Scan for the cell matching the given text and deliver its [x, y] coordinate at center. 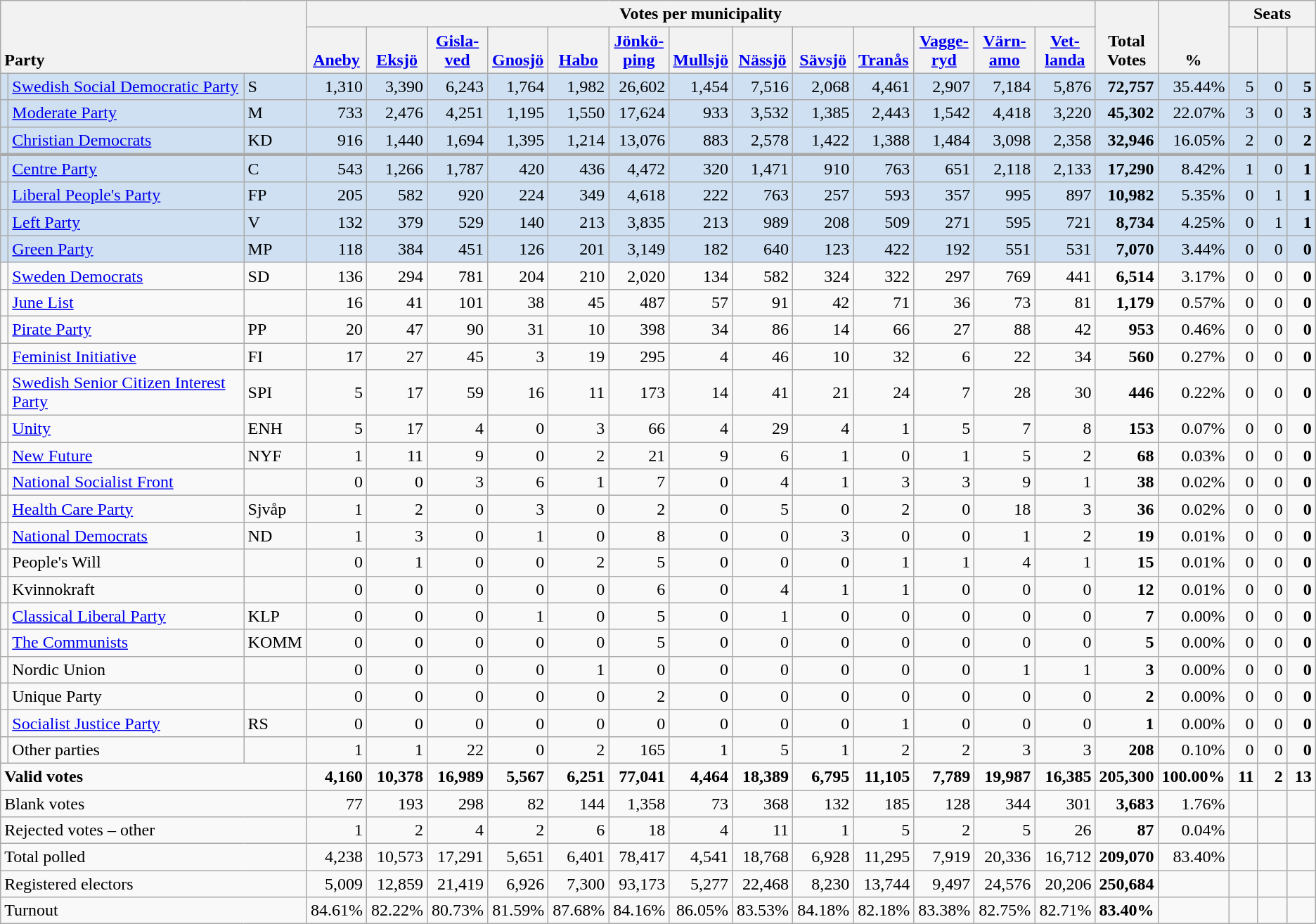
118 [336, 249]
84.61% [336, 911]
769 [1005, 276]
10,573 [397, 857]
4,418 [1005, 113]
KD [275, 141]
M [275, 113]
298 [458, 804]
31 [518, 329]
721 [1065, 222]
Total Votes [1126, 37]
KLP [275, 616]
Unique Party [127, 696]
5,651 [518, 857]
2,118 [1005, 169]
People's Will [127, 563]
0.46% [1194, 329]
6,401 [579, 857]
Unity [127, 429]
193 [397, 804]
2,133 [1065, 169]
4,238 [336, 857]
910 [823, 169]
86.05% [701, 911]
420 [518, 169]
19,987 [1005, 776]
1.76% [1194, 804]
349 [579, 195]
91 [763, 302]
National Democrats [127, 536]
SPI [275, 392]
90 [458, 329]
35.44% [1194, 86]
379 [397, 222]
201 [579, 249]
16.05% [1194, 141]
222 [701, 195]
7,300 [579, 884]
87 [1126, 830]
78,417 [639, 857]
Aneby [336, 51]
Moderate Party [127, 113]
294 [397, 276]
Pirate Party [127, 329]
17,624 [639, 113]
153 [1126, 429]
82.71% [1065, 911]
487 [639, 302]
5,277 [701, 884]
Swedish Senior Citizen Interest Party [127, 392]
6,514 [1126, 276]
46 [763, 357]
Eksjö [397, 51]
22.07% [1194, 113]
C [275, 169]
17,290 [1126, 169]
4.25% [1194, 222]
2,907 [944, 86]
New Future [127, 456]
32,946 [1126, 141]
3,098 [1005, 141]
543 [336, 169]
Vet- landa [1065, 51]
26,602 [639, 86]
441 [1065, 276]
1,385 [823, 113]
0.10% [1194, 750]
KOMM [275, 643]
4,251 [458, 113]
0.57% [1194, 302]
7,184 [1005, 86]
6,928 [823, 857]
384 [397, 249]
The Communists [127, 643]
1,694 [458, 141]
531 [1065, 249]
6,243 [458, 86]
10,982 [1126, 195]
77,041 [639, 776]
250,684 [1126, 884]
0.07% [1194, 429]
595 [1005, 222]
7,789 [944, 776]
Votes per municipality [700, 14]
13,744 [884, 884]
88 [1005, 329]
Other parties [127, 750]
45,302 [1126, 113]
953 [1126, 329]
4,541 [701, 857]
13,076 [639, 141]
0.03% [1194, 456]
81 [1065, 302]
4,461 [884, 86]
3,683 [1126, 804]
30 [1065, 392]
3,220 [1065, 113]
11,295 [884, 857]
81.59% [518, 911]
1,454 [701, 86]
11,105 [884, 776]
3,149 [639, 249]
72,757 [1126, 86]
7,919 [944, 857]
144 [579, 804]
1,982 [579, 86]
20,336 [1005, 857]
Tranås [884, 51]
1,310 [336, 86]
Classical Liberal Party [127, 616]
Blank votes [153, 804]
13 [1301, 776]
21,419 [458, 884]
84.18% [823, 911]
5,009 [336, 884]
210 [579, 276]
16,712 [1065, 857]
Rejected votes – other [153, 830]
Health Care Party [127, 509]
651 [944, 169]
Kvinnokraft [127, 589]
897 [1065, 195]
3.17% [1194, 276]
1,550 [579, 113]
Swedish Social Democratic Party [127, 86]
MP [275, 249]
24,576 [1005, 884]
173 [639, 392]
83.53% [763, 911]
87.68% [579, 911]
1,195 [518, 113]
128 [944, 804]
451 [458, 249]
June List [127, 302]
Jönkö- ping [639, 51]
Gisla- ved [458, 51]
S [275, 86]
77 [336, 804]
Sjvåp [275, 509]
4,464 [701, 776]
560 [1126, 357]
20,206 [1065, 884]
28 [1005, 392]
24 [884, 392]
933 [701, 113]
4,618 [639, 195]
1,471 [763, 169]
FP [275, 195]
3,835 [639, 222]
Seats [1272, 14]
140 [518, 222]
733 [336, 113]
1,266 [397, 169]
123 [823, 249]
2,020 [639, 276]
3,390 [397, 86]
86 [763, 329]
22,468 [763, 884]
1,214 [579, 141]
357 [944, 195]
916 [336, 141]
12,859 [397, 884]
16,989 [458, 776]
29 [763, 429]
Feminist Initiative [127, 357]
9,497 [944, 884]
Valid votes [153, 776]
68 [1126, 456]
82.75% [1005, 911]
15 [1126, 563]
1,542 [944, 113]
32 [884, 357]
209,070 [1126, 857]
2,443 [884, 113]
271 [944, 222]
205 [336, 195]
436 [579, 169]
Christian Democrats [127, 141]
Nordic Union [127, 669]
398 [639, 329]
71 [884, 302]
Party [153, 37]
165 [639, 750]
Turnout [153, 911]
93,173 [639, 884]
Mullsjö [701, 51]
6,926 [518, 884]
59 [458, 392]
2,476 [397, 113]
Nässjö [763, 51]
192 [944, 249]
6,251 [579, 776]
12 [1126, 589]
82 [518, 804]
320 [701, 169]
Habo [579, 51]
781 [458, 276]
0.22% [1194, 392]
8.42% [1194, 169]
4,160 [336, 776]
83.38% [944, 911]
295 [639, 357]
134 [701, 276]
RS [275, 723]
47 [397, 329]
Sweden Democrats [127, 276]
593 [884, 195]
204 [518, 276]
82.22% [397, 911]
Left Party [127, 222]
2,358 [1065, 141]
883 [701, 141]
Total polled [153, 857]
446 [1126, 392]
ENH [275, 429]
324 [823, 276]
1,395 [518, 141]
FI [275, 357]
82.18% [884, 911]
Liberal People's Party [127, 195]
5,876 [1065, 86]
7,516 [763, 86]
182 [701, 249]
Registered electors [153, 884]
2,068 [823, 86]
Centre Party [127, 169]
17,291 [458, 857]
100.00% [1194, 776]
Gnosjö [518, 51]
101 [458, 302]
920 [458, 195]
57 [701, 302]
80.73% [458, 911]
84.16% [639, 911]
640 [763, 249]
1,440 [397, 141]
1,764 [518, 86]
8,734 [1126, 222]
10,378 [397, 776]
V [275, 222]
1,388 [884, 141]
995 [1005, 195]
20 [336, 329]
Vagge- ryd [944, 51]
551 [1005, 249]
301 [1065, 804]
8,230 [823, 884]
224 [518, 195]
NYF [275, 456]
1,422 [823, 141]
185 [884, 804]
7,070 [1126, 249]
1,358 [639, 804]
Green Party [127, 249]
5,567 [518, 776]
ND [275, 536]
0.27% [1194, 357]
6,795 [823, 776]
3,532 [763, 113]
1,179 [1126, 302]
5.35% [1194, 195]
3.44% [1194, 249]
297 [944, 276]
989 [763, 222]
205,300 [1126, 776]
Socialist Justice Party [127, 723]
322 [884, 276]
344 [1005, 804]
126 [518, 249]
1,787 [458, 169]
National Socialist Front [127, 482]
4,472 [639, 169]
PP [275, 329]
1,484 [944, 141]
0.04% [1194, 830]
Värn- amo [1005, 51]
257 [823, 195]
509 [884, 222]
2,578 [763, 141]
368 [763, 804]
SD [275, 276]
136 [336, 276]
18,768 [763, 857]
422 [884, 249]
16,385 [1065, 776]
26 [1065, 830]
18,389 [763, 776]
% [1194, 37]
Sävsjö [823, 51]
529 [458, 222]
